Extract the [x, y] coordinate from the center of the cell holding the provided text.  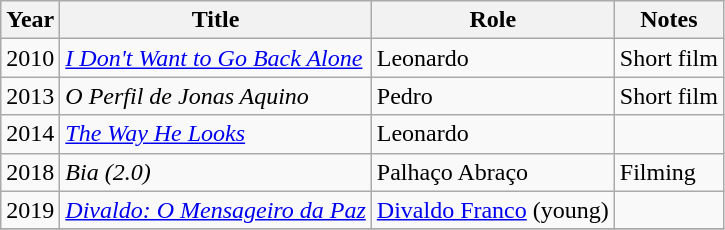
2013 [30, 96]
2010 [30, 58]
2019 [30, 210]
2014 [30, 134]
Role [492, 20]
Title [216, 20]
Bia (2.0) [216, 172]
Pedro [492, 96]
Year [30, 20]
Divaldo: O Mensageiro da Paz [216, 210]
Notes [668, 20]
Filming [668, 172]
Divaldo Franco (young) [492, 210]
O Perfil de Jonas Aquino [216, 96]
Palhaço Abraço [492, 172]
I Don't Want to Go Back Alone [216, 58]
2018 [30, 172]
The Way He Looks [216, 134]
